Identify which cell holds the provided text, then report its (X, Y) central coordinate. 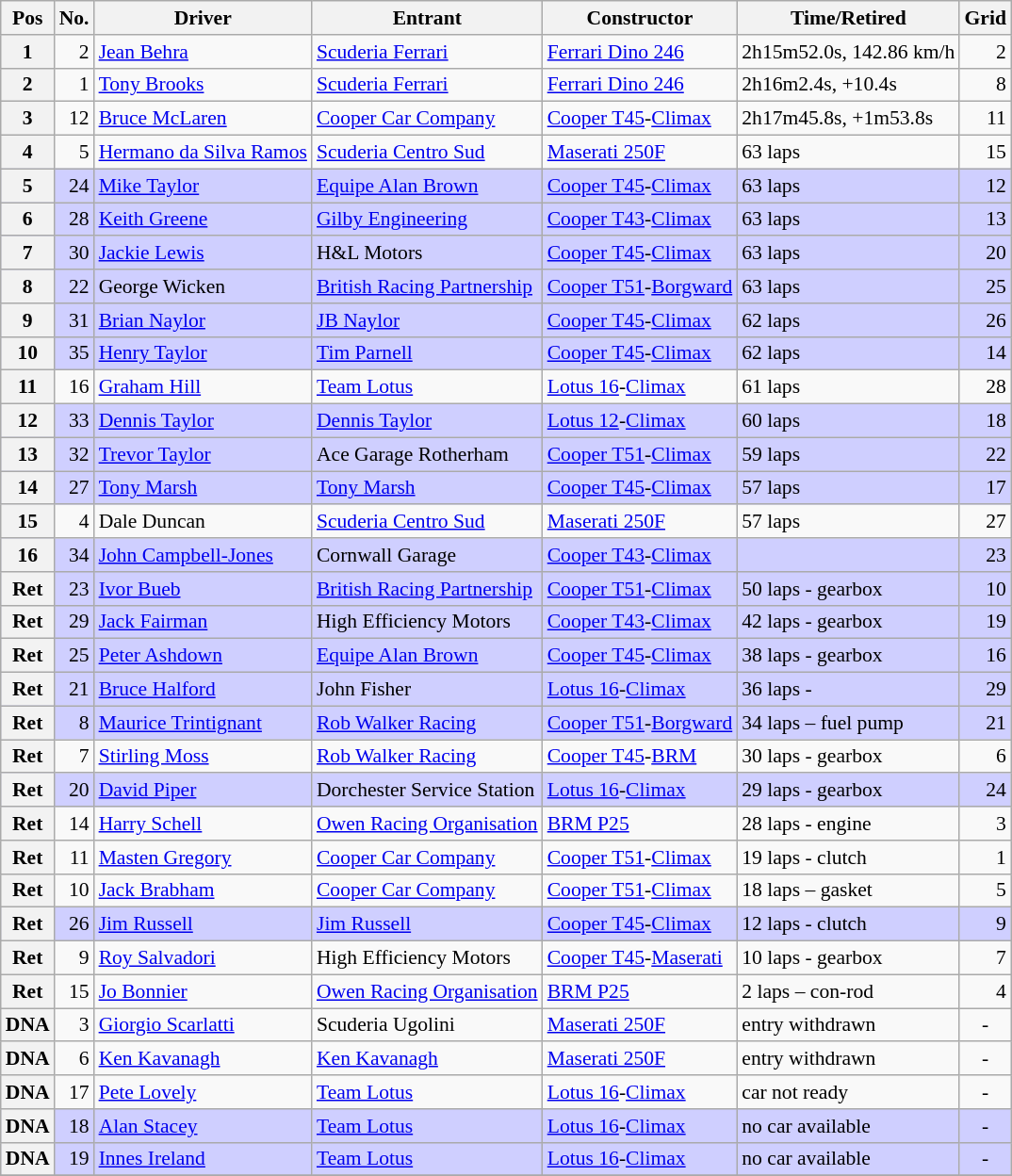
36 laps - (848, 690)
Entrant (428, 18)
Brian Naylor (204, 320)
Stirling Moss (204, 757)
2 laps – con-rod (848, 991)
Bruce Halford (204, 690)
18 laps – gasket (848, 890)
Alan Stacey (204, 1126)
28 laps - engine (848, 824)
Bruce McLaren (204, 119)
30 (74, 253)
car not ready (848, 1092)
Harry Schell (204, 824)
George Wicken (204, 286)
Lotus 12-Climax (641, 421)
Driver (204, 18)
61 laps (848, 387)
Pete Lovely (204, 1092)
Gilby Engineering (428, 220)
Scuderia Ugolini (428, 1025)
Giorgio Scarlatti (204, 1025)
Masten Gregory (204, 857)
Jack Fairman (204, 622)
No. (74, 18)
Cooper T45-BRM (641, 757)
Dorchester Service Station (428, 791)
Cornwall Garage (428, 555)
34 (74, 555)
33 (74, 421)
H&L Motors (428, 253)
38 laps - gearbox (848, 656)
35 (74, 353)
Cooper T45-Maserati (641, 958)
Mike Taylor (204, 186)
Dale Duncan (204, 522)
John Fisher (428, 690)
Innes Ireland (204, 1159)
50 laps - gearbox (848, 589)
2h16m2.4s, +10.4s (848, 85)
Ace Garage Rotherham (428, 454)
John Campbell-Jones (204, 555)
19 laps - clutch (848, 857)
32 (74, 454)
Roy Salvadori (204, 958)
2h15m52.0s, 142.86 km/h (848, 52)
Tim Parnell (428, 353)
Maurice Trintignant (204, 723)
Keith Greene (204, 220)
Peter Ashdown (204, 656)
30 laps - gearbox (848, 757)
2h17m45.8s, +1m53.8s (848, 119)
Jean Behra (204, 52)
60 laps (848, 421)
Ivor Bueb (204, 589)
Graham Hill (204, 387)
Henry Taylor (204, 353)
Trevor Taylor (204, 454)
Pos (28, 18)
Constructor (641, 18)
12 laps - clutch (848, 924)
29 laps - gearbox (848, 791)
31 (74, 320)
Jackie Lewis (204, 253)
Tony Brooks (204, 85)
Jo Bonnier (204, 991)
59 laps (848, 454)
Time/Retired (848, 18)
34 laps – fuel pump (848, 723)
Jack Brabham (204, 890)
JB Naylor (428, 320)
10 laps - gearbox (848, 958)
Grid (986, 18)
42 laps - gearbox (848, 622)
David Piper (204, 791)
Hermano da Silva Ramos (204, 153)
